From the cell containing the given text, extract its center point as [X, Y] coordinate. 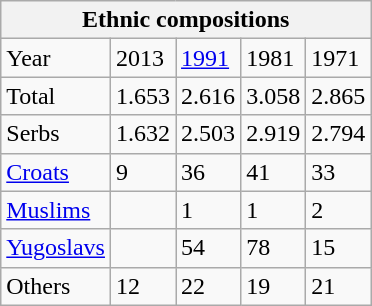
19 [274, 286]
22 [208, 286]
1971 [338, 58]
1981 [274, 58]
41 [274, 172]
9 [142, 172]
78 [274, 248]
36 [208, 172]
2.794 [338, 134]
21 [338, 286]
1.632 [142, 134]
12 [142, 286]
Croats [56, 172]
2013 [142, 58]
Muslims [56, 210]
Yugoslavs [56, 248]
Serbs [56, 134]
2.919 [274, 134]
2.865 [338, 96]
15 [338, 248]
Others [56, 286]
1.653 [142, 96]
2.503 [208, 134]
3.058 [274, 96]
Ethnic compositions [186, 20]
33 [338, 172]
Total [56, 96]
54 [208, 248]
Year [56, 58]
1991 [208, 58]
2 [338, 210]
2.616 [208, 96]
